Determine the [X, Y] coordinate at the center of the cell enclosing the given text.  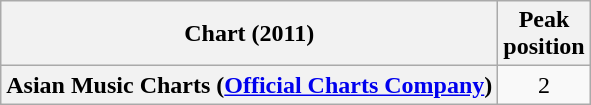
Peakposition [544, 34]
Asian Music Charts (Official Charts Company) [250, 85]
2 [544, 85]
Chart (2011) [250, 34]
